Return the (X, Y) coordinate for the center point of the cell that contains the specified text.  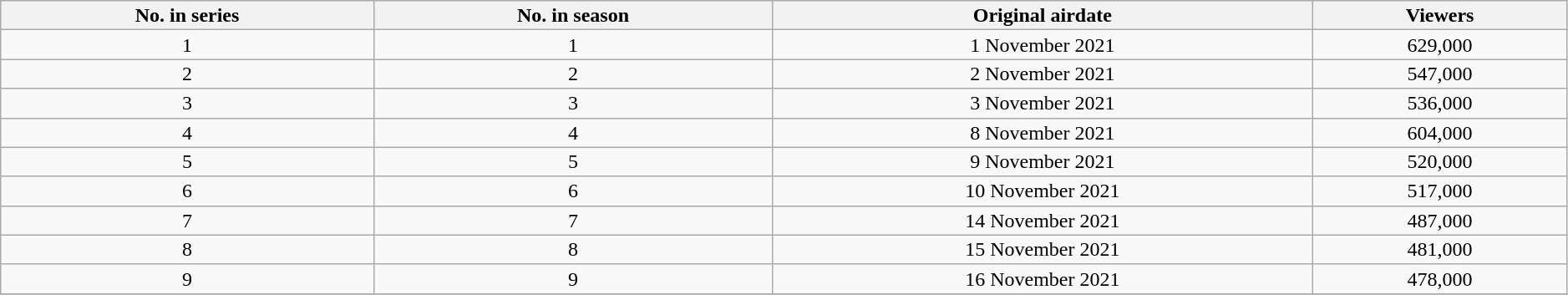
629,000 (1440, 45)
14 November 2021 (1043, 221)
481,000 (1440, 249)
Viewers (1440, 15)
547,000 (1440, 74)
8 November 2021 (1043, 132)
15 November 2021 (1043, 249)
16 November 2021 (1043, 279)
487,000 (1440, 221)
604,000 (1440, 132)
1 November 2021 (1043, 45)
520,000 (1440, 162)
517,000 (1440, 191)
2 November 2021 (1043, 74)
9 November 2021 (1043, 162)
No. in season (573, 15)
Original airdate (1043, 15)
536,000 (1440, 104)
10 November 2021 (1043, 191)
No. in series (187, 15)
3 November 2021 (1043, 104)
478,000 (1440, 279)
